From the cell containing the given text, extract its center point as [x, y] coordinate. 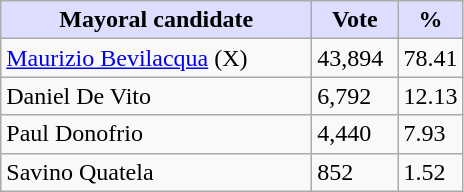
4,440 [355, 134]
12.13 [430, 96]
7.93 [430, 134]
Savino Quatela [156, 172]
6,792 [355, 96]
1.52 [430, 172]
43,894 [355, 58]
Vote [355, 20]
Daniel De Vito [156, 96]
Mayoral candidate [156, 20]
% [430, 20]
Maurizio Bevilacqua (X) [156, 58]
852 [355, 172]
Paul Donofrio [156, 134]
78.41 [430, 58]
